Extract the [x, y] coordinate from the center of the cell holding the provided text.  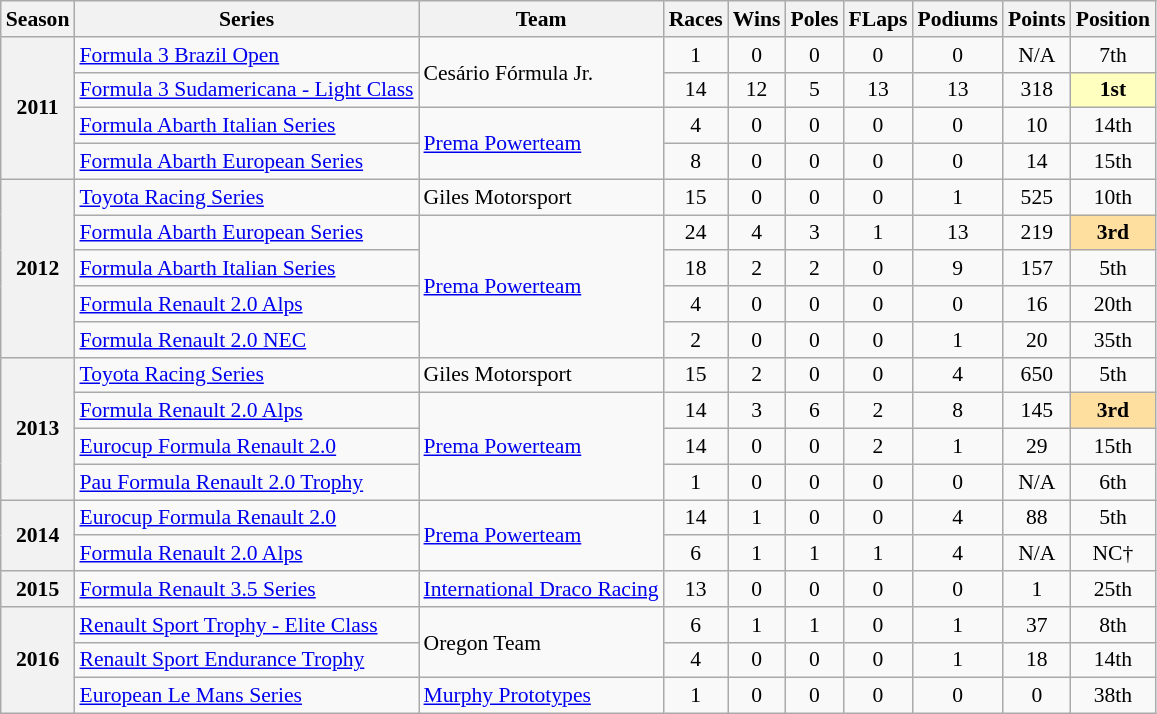
6th [1113, 482]
35th [1113, 340]
2015 [38, 589]
24 [696, 233]
Races [696, 19]
Poles [814, 19]
9 [958, 269]
37 [1037, 625]
16 [1037, 304]
157 [1037, 269]
10 [1037, 126]
Wins [757, 19]
7th [1113, 55]
2012 [38, 268]
International Draco Racing [542, 589]
European Le Mans Series [246, 696]
219 [1037, 233]
145 [1037, 411]
Cesário Fórmula Jr. [542, 72]
Team [542, 19]
NC† [1113, 554]
2011 [38, 108]
Murphy Prototypes [542, 696]
88 [1037, 518]
Position [1113, 19]
5 [814, 90]
38th [1113, 696]
650 [1037, 375]
25th [1113, 589]
318 [1037, 90]
8th [1113, 625]
1st [1113, 90]
2013 [38, 428]
Renault Sport Trophy - Elite Class [246, 625]
20th [1113, 304]
20 [1037, 340]
29 [1037, 447]
10th [1113, 197]
Pau Formula Renault 2.0 Trophy [246, 482]
12 [757, 90]
Formula Renault 3.5 Series [246, 589]
2016 [38, 660]
Oregon Team [542, 642]
2014 [38, 536]
Series [246, 19]
Season [38, 19]
Points [1037, 19]
FLaps [878, 19]
Podiums [958, 19]
Formula 3 Brazil Open [246, 55]
Formula Renault 2.0 NEC [246, 340]
525 [1037, 197]
Formula 3 Sudamericana - Light Class [246, 90]
Renault Sport Endurance Trophy [246, 660]
